From the cell containing the given text, extract its center point as (X, Y) coordinate. 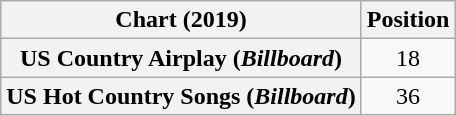
Position (408, 20)
18 (408, 58)
36 (408, 96)
US Country Airplay (Billboard) (181, 58)
Chart (2019) (181, 20)
US Hot Country Songs (Billboard) (181, 96)
